From the cell containing the given text, extract its center point as (X, Y) coordinate. 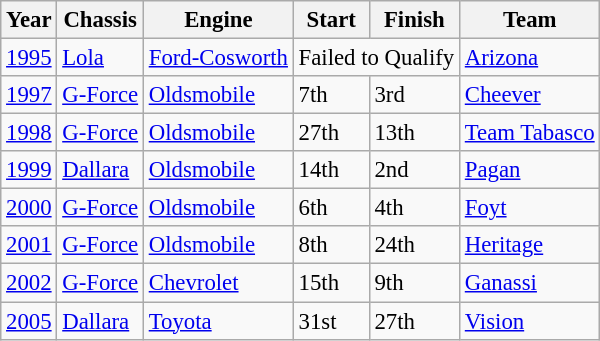
15th (331, 283)
Cheever (529, 95)
Chevrolet (218, 283)
Failed to Qualify (376, 58)
Toyota (218, 321)
4th (414, 208)
9th (414, 283)
2001 (29, 245)
14th (331, 170)
Team Tabasco (529, 133)
2nd (414, 170)
Arizona (529, 58)
6th (331, 208)
2002 (29, 283)
Year (29, 20)
1998 (29, 133)
Team (529, 20)
Ford-Cosworth (218, 58)
13th (414, 133)
1999 (29, 170)
Pagan (529, 170)
Engine (218, 20)
2005 (29, 321)
24th (414, 245)
1995 (29, 58)
8th (331, 245)
2000 (29, 208)
Start (331, 20)
1997 (29, 95)
Heritage (529, 245)
Vision (529, 321)
7th (331, 95)
Chassis (100, 20)
3rd (414, 95)
Finish (414, 20)
31st (331, 321)
Lola (100, 58)
Ganassi (529, 283)
Foyt (529, 208)
